Locate the cell with the specified text and output its (X, Y) center coordinate. 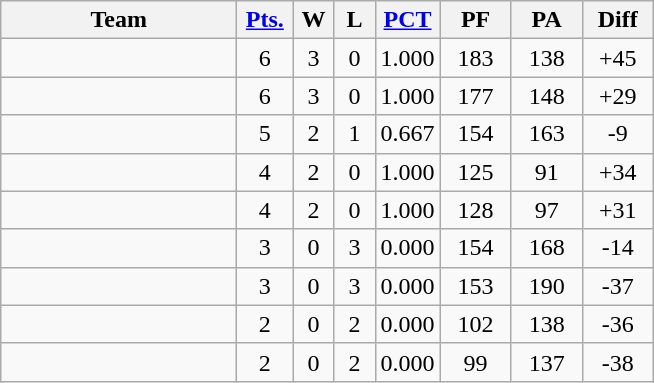
148 (546, 96)
0.667 (408, 134)
-9 (618, 134)
125 (476, 172)
+34 (618, 172)
Pts. (265, 20)
128 (476, 210)
+31 (618, 210)
183 (476, 58)
W (314, 20)
163 (546, 134)
190 (546, 286)
-14 (618, 248)
99 (476, 362)
-37 (618, 286)
1 (354, 134)
137 (546, 362)
PCT (408, 20)
PF (476, 20)
168 (546, 248)
97 (546, 210)
-36 (618, 324)
+29 (618, 96)
+45 (618, 58)
177 (476, 96)
L (354, 20)
Diff (618, 20)
Team (119, 20)
153 (476, 286)
PA (546, 20)
-38 (618, 362)
91 (546, 172)
5 (265, 134)
102 (476, 324)
